Capture the cell that displays the provided text and extract its [X, Y] central coordinate. 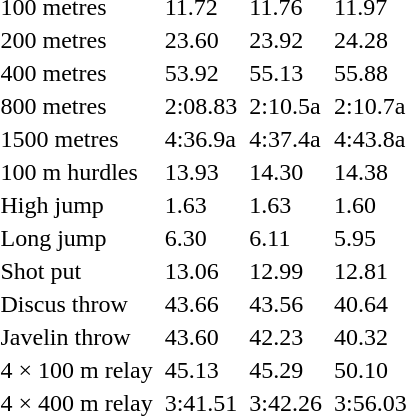
6.11 [286, 238]
43.56 [286, 304]
53.92 [201, 73]
12.99 [286, 271]
6.30 [201, 238]
45.13 [201, 370]
43.60 [201, 337]
23.60 [201, 40]
43.66 [201, 304]
45.29 [286, 370]
2:08.83 [201, 106]
4:37.4a [286, 139]
14.30 [286, 172]
2:10.5a [286, 106]
42.23 [286, 337]
13.93 [201, 172]
13.06 [201, 271]
4:36.9a [201, 139]
55.13 [286, 73]
23.92 [286, 40]
